Determine the [x, y] coordinate at the center of the cell enclosing the given text.  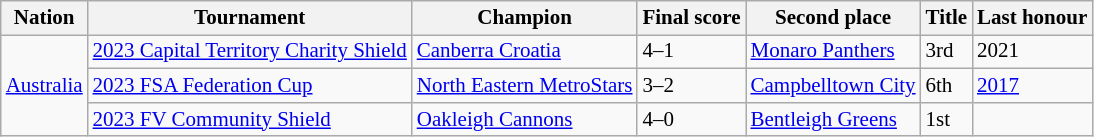
2021 [1032, 52]
4–0 [691, 119]
1st [947, 119]
Champion [525, 18]
Australia [44, 86]
Bentleigh Greens [834, 119]
2023 Capital Territory Charity Shield [250, 52]
Final score [691, 18]
Tournament [250, 18]
2023 FV Community Shield [250, 119]
Canberra Croatia [525, 52]
North Eastern MetroStars [525, 86]
Campbelltown City [834, 86]
3rd [947, 52]
2023 FSA Federation Cup [250, 86]
6th [947, 86]
Last honour [1032, 18]
4–1 [691, 52]
Nation [44, 18]
3–2 [691, 86]
Oakleigh Cannons [525, 119]
Second place [834, 18]
Title [947, 18]
2017 [1032, 86]
Monaro Panthers [834, 52]
